Extract the (x, y) coordinate from the center of the cell holding the provided text.  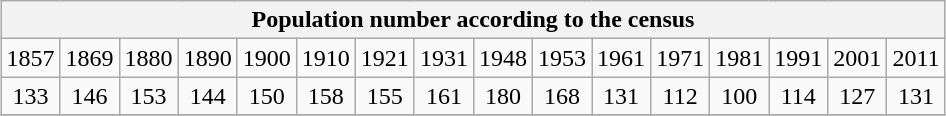
180 (502, 96)
158 (326, 96)
1981 (740, 58)
1953 (562, 58)
144 (208, 96)
133 (30, 96)
161 (444, 96)
150 (266, 96)
2001 (858, 58)
1910 (326, 58)
1931 (444, 58)
112 (680, 96)
114 (798, 96)
1961 (622, 58)
155 (384, 96)
1991 (798, 58)
Population number according to the census (473, 20)
2011 (916, 58)
1869 (90, 58)
168 (562, 96)
1948 (502, 58)
1890 (208, 58)
1971 (680, 58)
146 (90, 96)
1857 (30, 58)
127 (858, 96)
100 (740, 96)
1900 (266, 58)
1921 (384, 58)
1880 (148, 58)
153 (148, 96)
